Output the [X, Y] coordinate of the center of the cell containing the given text.  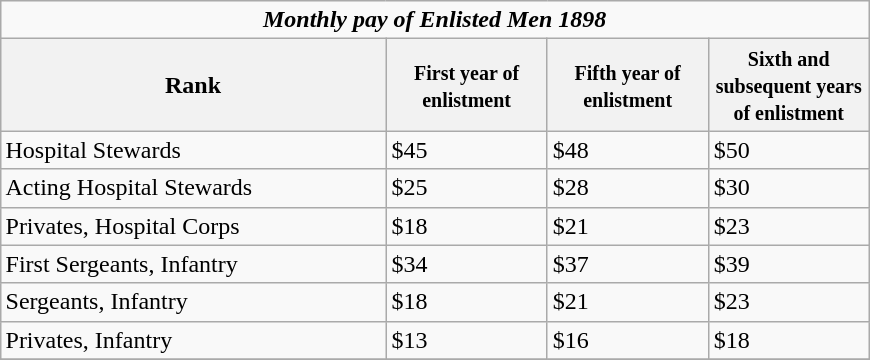
$25 [466, 188]
$45 [466, 150]
Fifth year of enlistment [628, 85]
$28 [628, 188]
Privates, Infantry [193, 340]
Sergeants, Infantry [193, 302]
First year of enlistment [466, 85]
$39 [788, 264]
$30 [788, 188]
$37 [628, 264]
$16 [628, 340]
$13 [466, 340]
Hospital Stewards [193, 150]
First Sergeants, Infantry [193, 264]
$48 [628, 150]
$34 [466, 264]
Acting Hospital Stewards [193, 188]
Privates, Hospital Corps [193, 226]
$50 [788, 150]
Rank [193, 85]
Monthly pay of Enlisted Men 1898 [434, 20]
Sixth and subsequent years of enlistment [788, 85]
